Return the (X, Y) coordinate for the center point of the cell that contains the specified text.  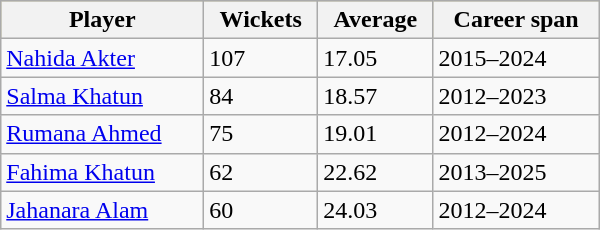
Jahanara Alam (102, 210)
2013–2025 (516, 172)
Rumana Ahmed (102, 134)
Average (376, 20)
19.01 (376, 134)
Wickets (261, 20)
Career span (516, 20)
107 (261, 58)
24.03 (376, 210)
75 (261, 134)
84 (261, 96)
2012–2023 (516, 96)
Salma Khatun (102, 96)
Nahida Akter (102, 58)
62 (261, 172)
2015–2024 (516, 58)
Player (102, 20)
Fahima Khatun (102, 172)
18.57 (376, 96)
60 (261, 210)
22.62 (376, 172)
17.05 (376, 58)
